Search for the cell housing the specified text and yield its (x, y) center coordinate. 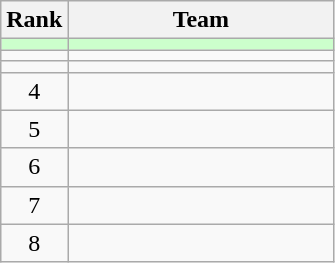
5 (34, 129)
Rank (34, 20)
7 (34, 205)
4 (34, 91)
6 (34, 167)
Team (201, 20)
8 (34, 243)
